Find where the given text appears and provide that cell's center as (X, Y) coordinate. 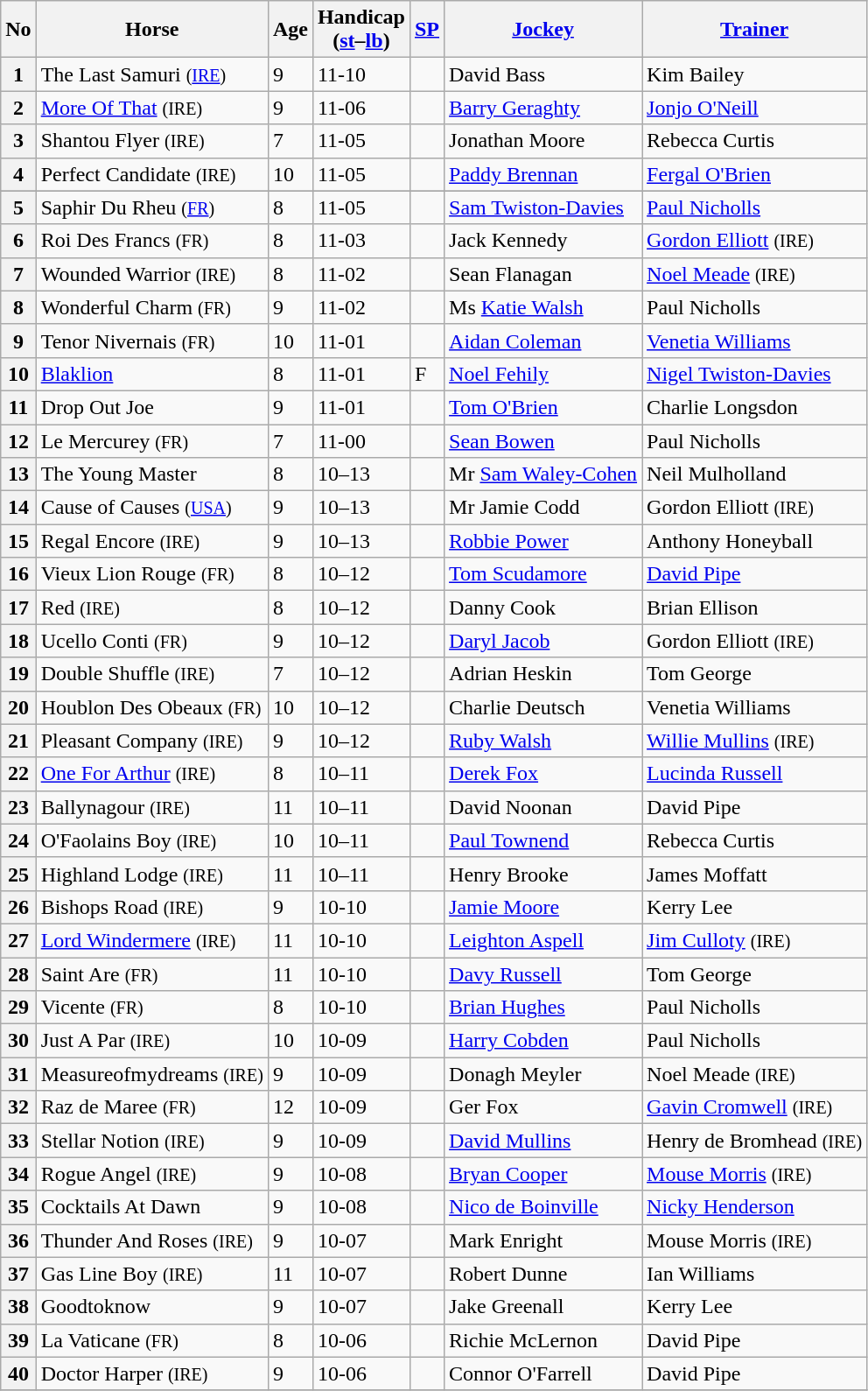
One For Arthur (IRE) (152, 774)
18 (18, 641)
Mr Jamie Codd (543, 508)
Gas Line Boy (IRE) (152, 1274)
The Young Master (152, 474)
Jonjo O'Neill (754, 108)
39 (18, 1340)
Le Mercurey (FR) (152, 440)
SP (427, 30)
Jamie Moore (543, 907)
Henry Brooke (543, 874)
23 (18, 807)
Robbie Power (543, 541)
Blaklion (152, 374)
Vicente (FR) (152, 1008)
Davy Russell (543, 974)
Tenor Nivernais (FR) (152, 341)
22 (18, 774)
Thunder And Roses (IRE) (152, 1240)
Highland Lodge (IRE) (152, 874)
35 (18, 1207)
Charlie Deutsch (543, 707)
Nigel Twiston-Davies (754, 374)
Saphir Du Rheu (FR) (152, 207)
37 (18, 1274)
11-10 (360, 74)
36 (18, 1240)
6 (18, 241)
Horse (152, 30)
14 (18, 508)
Brian Hughes (543, 1008)
Leighton Aspell (543, 940)
Double Shuffle (IRE) (152, 674)
Mark Enright (543, 1240)
Sean Bowen (543, 440)
Goodtoknow (152, 1307)
32 (18, 1107)
Tom O'Brien (543, 407)
25 (18, 874)
James Moffatt (754, 874)
3 (18, 141)
Jim Culloty (IRE) (754, 940)
Nicky Henderson (754, 1207)
Drop Out Joe (152, 407)
Jonathan Moore (543, 141)
Brian Ellison (754, 608)
15 (18, 541)
40 (18, 1373)
Ian Williams (754, 1274)
19 (18, 674)
Wounded Warrior (IRE) (152, 274)
11-00 (360, 440)
Just A Par (IRE) (152, 1041)
Doctor Harper (IRE) (152, 1373)
Robert Dunne (543, 1274)
Kim Bailey (754, 74)
16 (18, 574)
Handicap(st–lb) (360, 30)
Paddy Brennan (543, 174)
Stellar Notion (IRE) (152, 1141)
Sean Flanagan (543, 274)
20 (18, 707)
Tom Scudamore (543, 574)
Measureofmydreams (IRE) (152, 1074)
Lucinda Russell (754, 774)
More Of That (IRE) (152, 108)
21 (18, 741)
34 (18, 1174)
Regal Encore (IRE) (152, 541)
La Vaticane (FR) (152, 1340)
Aidan Coleman (543, 341)
Harry Cobden (543, 1041)
17 (18, 608)
27 (18, 940)
Cocktails At Dawn (152, 1207)
Bishops Road (IRE) (152, 907)
Richie McLernon (543, 1340)
O'Faolains Boy (IRE) (152, 840)
Neil Mulholland (754, 474)
24 (18, 840)
Danny Cook (543, 608)
29 (18, 1008)
4 (18, 174)
Willie Mullins (IRE) (754, 741)
Jake Greenall (543, 1307)
Pleasant Company (IRE) (152, 741)
Ger Fox (543, 1107)
F (427, 374)
Jack Kennedy (543, 241)
Rogue Angel (IRE) (152, 1174)
Henry de Bromhead (IRE) (754, 1141)
11-06 (360, 108)
Perfect Candidate (IRE) (152, 174)
Ms Katie Walsh (543, 307)
Daryl Jacob (543, 641)
11-03 (360, 241)
Roi Des Francs (FR) (152, 241)
5 (18, 207)
30 (18, 1041)
38 (18, 1307)
Raz de Maree (FR) (152, 1107)
Ballynagour (IRE) (152, 807)
David Mullins (543, 1141)
Paul Townend (543, 840)
Gavin Cromwell (IRE) (754, 1107)
Saint Are (FR) (152, 974)
Vieux Lion Rouge (FR) (152, 574)
Derek Fox (543, 774)
Mr Sam Waley-Cohen (543, 474)
Bryan Cooper (543, 1174)
Jockey (543, 30)
Donagh Meyler (543, 1074)
Charlie Longsdon (754, 407)
31 (18, 1074)
No (18, 30)
Houblon Des Obeaux (FR) (152, 707)
Lord Windermere (IRE) (152, 940)
Ucello Conti (FR) (152, 641)
Red (IRE) (152, 608)
Barry Geraghty (543, 108)
Adrian Heskin (543, 674)
2 (18, 108)
Fergal O'Brien (754, 174)
Connor O'Farrell (543, 1373)
28 (18, 974)
Cause of Causes (USA) (152, 508)
Nico de Boinville (543, 1207)
Wonderful Charm (FR) (152, 307)
Ruby Walsh (543, 741)
David Noonan (543, 807)
26 (18, 907)
Trainer (754, 30)
1 (18, 74)
The Last Samuri (IRE) (152, 74)
Anthony Honeyball (754, 541)
Sam Twiston-Davies (543, 207)
David Bass (543, 74)
Shantou Flyer (IRE) (152, 141)
Noel Fehily (543, 374)
33 (18, 1141)
13 (18, 474)
Age (290, 30)
